Return (x, y) of the center of cell containing provided text 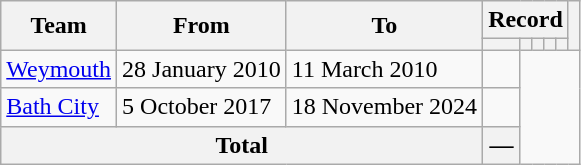
Weymouth (59, 69)
11 March 2010 (384, 69)
To (384, 26)
28 January 2010 (202, 69)
Record (526, 20)
Team (59, 26)
Total (242, 145)
5 October 2017 (202, 107)
— (502, 145)
18 November 2024 (384, 107)
From (202, 26)
Bath City (59, 107)
